Scan for the cell matching the given text and deliver its (x, y) coordinate at center. 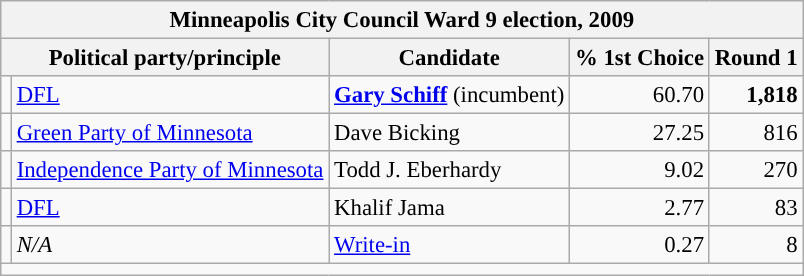
83 (756, 208)
Gary Schiff (incumbent) (450, 95)
8 (756, 245)
60.70 (640, 95)
Round 1 (756, 58)
Dave Bicking (450, 133)
Candidate (450, 58)
Minneapolis City Council Ward 9 election, 2009 (402, 20)
N/A (170, 245)
Green Party of Minnesota (170, 133)
Khalif Jama (450, 208)
Todd J. Eberhardy (450, 170)
Write-in (450, 245)
816 (756, 133)
1,818 (756, 95)
270 (756, 170)
2.77 (640, 208)
Political party/principle (165, 58)
% 1st Choice (640, 58)
27.25 (640, 133)
0.27 (640, 245)
9.02 (640, 170)
Independence Party of Minnesota (170, 170)
